Output the [x, y] coordinate of the center of the cell containing the given text.  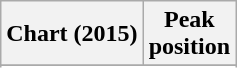
Peakposition [189, 34]
Chart (2015) [72, 34]
